Provide the (X, Y) coordinate of the cell's center where the given text is located.  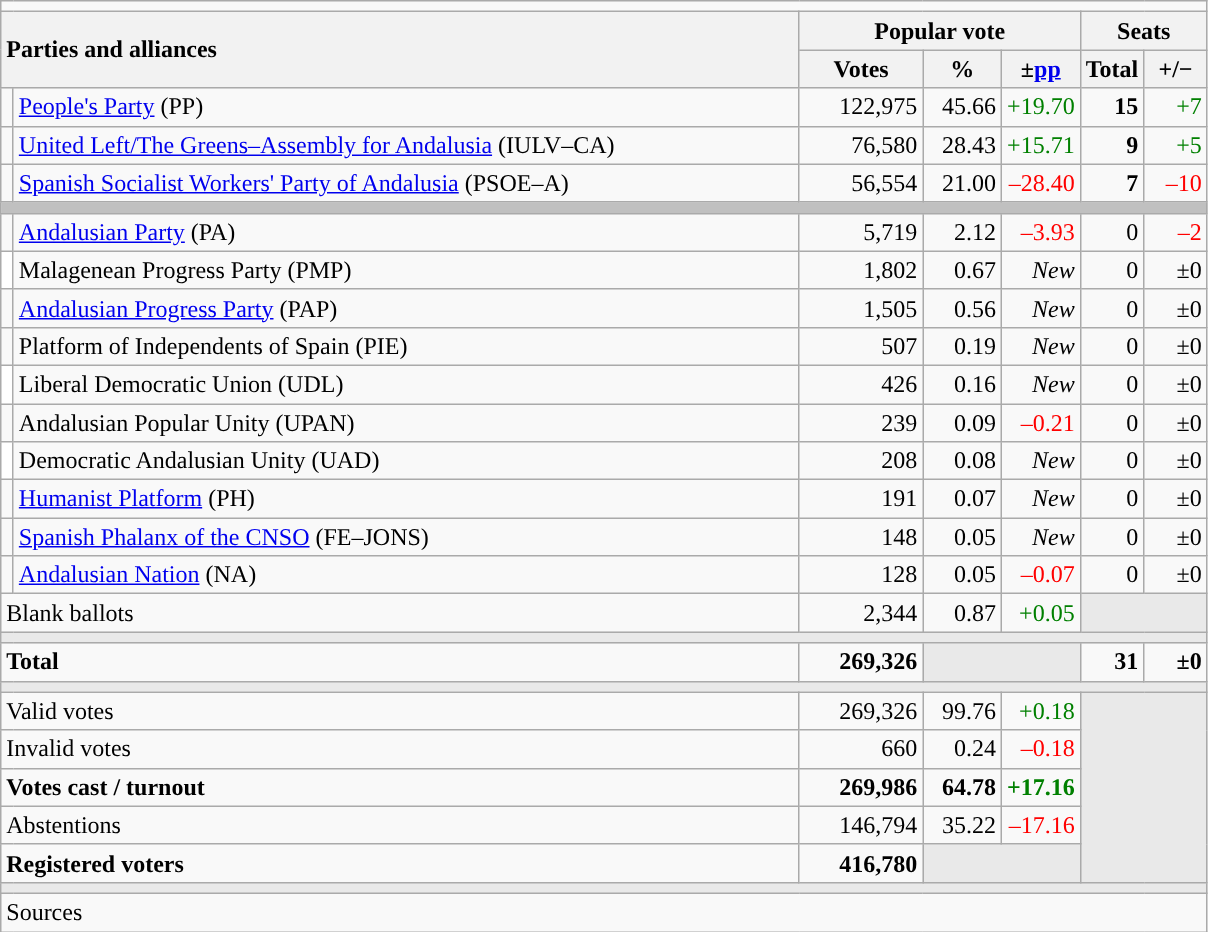
Democratic Andalusian Unity (UAD) (406, 461)
Sources (604, 912)
0.56 (962, 308)
United Left/The Greens–Assembly for Andalusia (IULV–CA) (406, 145)
31 (1112, 662)
0.07 (962, 499)
0.08 (962, 461)
64.78 (962, 787)
5,719 (861, 232)
0.24 (962, 749)
269,986 (861, 787)
+15.71 (1040, 145)
Invalid votes (400, 749)
99.76 (962, 711)
+7 (1176, 107)
Popular vote (940, 31)
±pp (1040, 69)
Malagenean Progress Party (PMP) (406, 270)
% (962, 69)
56,554 (861, 183)
660 (861, 749)
Platform of Independents of Spain (PIE) (406, 346)
7 (1112, 183)
191 (861, 499)
239 (861, 423)
1,802 (861, 270)
1,505 (861, 308)
0.87 (962, 613)
+17.16 (1040, 787)
–0.18 (1040, 749)
Liberal Democratic Union (UDL) (406, 384)
Parties and alliances (400, 50)
+0.18 (1040, 711)
15 (1112, 107)
416,780 (861, 863)
People's Party (PP) (406, 107)
208 (861, 461)
–3.93 (1040, 232)
Humanist Platform (PH) (406, 499)
Valid votes (400, 711)
0.09 (962, 423)
Votes cast / turnout (400, 787)
Votes (861, 69)
–0.07 (1040, 575)
146,794 (861, 825)
35.22 (962, 825)
9 (1112, 145)
45.66 (962, 107)
2,344 (861, 613)
Seats (1144, 31)
Abstentions (400, 825)
–10 (1176, 183)
Spanish Phalanx of the CNSO (FE–JONS) (406, 537)
28.43 (962, 145)
Andalusian Party (PA) (406, 232)
426 (861, 384)
–28.40 (1040, 183)
Andalusian Nation (NA) (406, 575)
–2 (1176, 232)
21.00 (962, 183)
76,580 (861, 145)
0.16 (962, 384)
+5 (1176, 145)
0.67 (962, 270)
Blank ballots (400, 613)
122,975 (861, 107)
148 (861, 537)
Spanish Socialist Workers' Party of Andalusia (PSOE–A) (406, 183)
–0.21 (1040, 423)
Andalusian Progress Party (PAP) (406, 308)
2.12 (962, 232)
–17.16 (1040, 825)
Andalusian Popular Unity (UPAN) (406, 423)
+/− (1176, 69)
0.19 (962, 346)
507 (861, 346)
128 (861, 575)
+0.05 (1040, 613)
Registered voters (400, 863)
+19.70 (1040, 107)
